Provide the [x, y] coordinate of the cell's center where the given text is located.  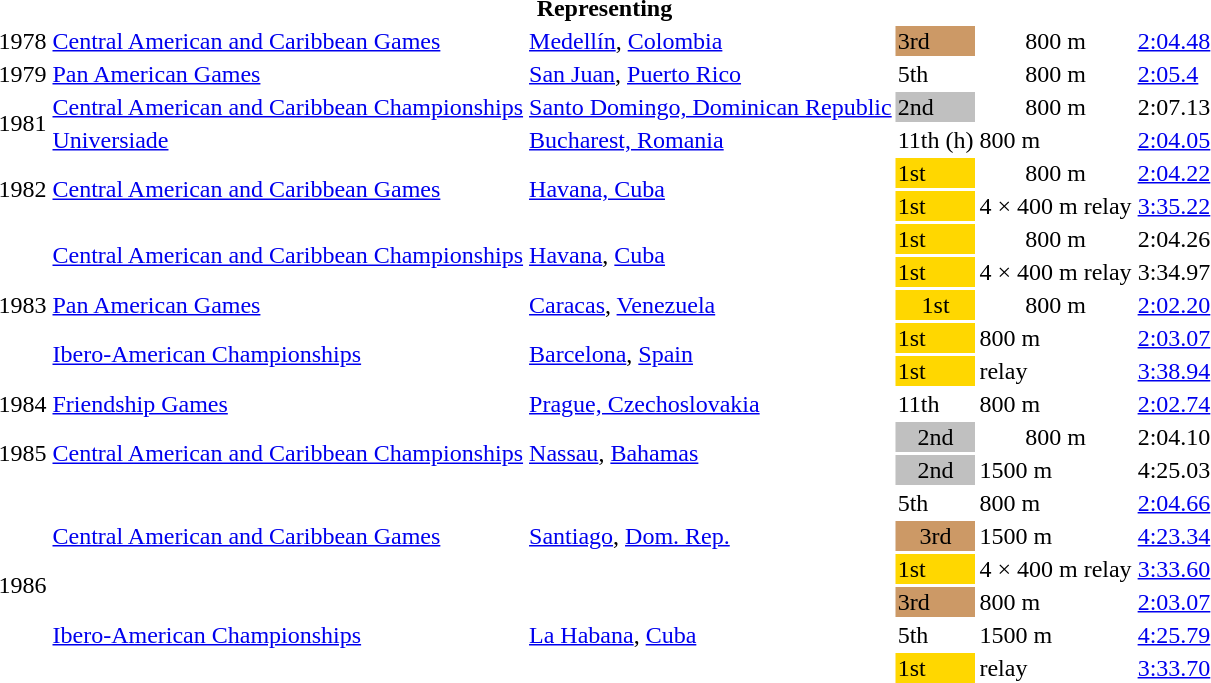
Barcelona, Spain [711, 354]
Nassau, Bahamas [711, 454]
Universiade [288, 140]
Santo Domingo, Dominican Republic [711, 107]
Bucharest, Romania [711, 140]
11th (h) [936, 140]
Caracas, Venezuela [711, 305]
11th [936, 404]
San Juan, Puerto Rico [711, 74]
Friendship Games [288, 404]
Prague, Czechoslovakia [711, 404]
La Habana, Cuba [711, 635]
Medellín, Colombia [711, 41]
Santiago, Dom. Rep. [711, 536]
